Provide the (x, y) coordinate of the cell's center where the given text is located.  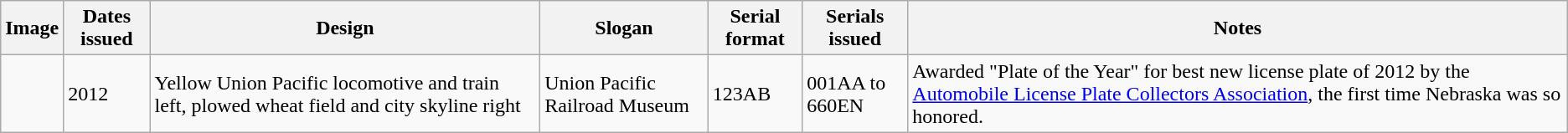
Design (345, 28)
Slogan (625, 28)
2012 (107, 94)
Union Pacific Railroad Museum (625, 94)
Notes (1238, 28)
001AA to 660EN (855, 94)
123AB (755, 94)
Yellow Union Pacific locomotive and train left, plowed wheat field and city skyline right (345, 94)
Image (32, 28)
Serial format (755, 28)
Serials issued (855, 28)
Dates issued (107, 28)
